Capture the cell that displays the provided text and extract its (x, y) central coordinate. 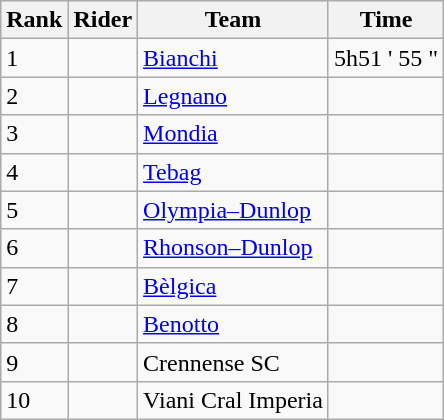
Tebag (234, 172)
Benotto (234, 324)
Rider (103, 20)
5 (34, 210)
7 (34, 286)
9 (34, 362)
Time (386, 20)
Crennense SC (234, 362)
10 (34, 400)
Bèlgica (234, 286)
Mondia (234, 134)
6 (34, 248)
Legnano (234, 96)
3 (34, 134)
5h51 ' 55 " (386, 58)
Rhonson–Dunlop (234, 248)
8 (34, 324)
4 (34, 172)
Bianchi (234, 58)
2 (34, 96)
Rank (34, 20)
1 (34, 58)
Viani Cral Imperia (234, 400)
Olympia–Dunlop (234, 210)
Team (234, 20)
